For the text-containing cell, return its midpoint in (X, Y) coordinate format. 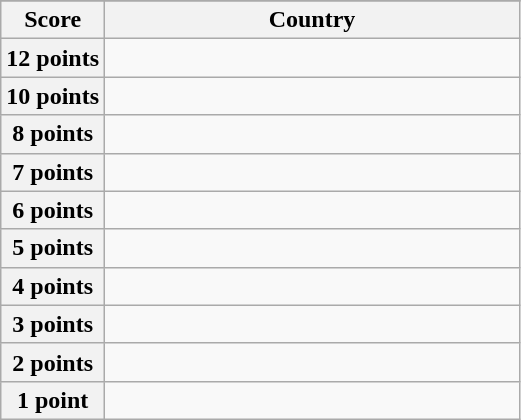
6 points (53, 210)
2 points (53, 362)
10 points (53, 96)
Country (312, 20)
4 points (53, 286)
12 points (53, 58)
Score (53, 20)
7 points (53, 172)
1 point (53, 400)
5 points (53, 248)
3 points (53, 324)
8 points (53, 134)
